Extract the (x, y) coordinate from the center of the cell holding the provided text.  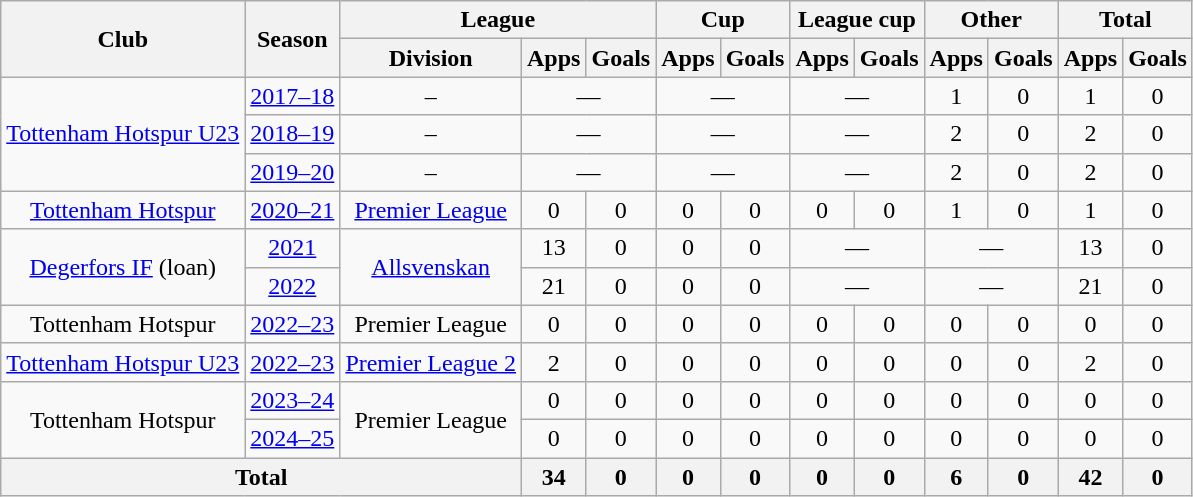
34 (554, 477)
Club (123, 39)
2024–25 (292, 438)
Other (991, 20)
2022 (292, 286)
2019–20 (292, 172)
Division (431, 58)
6 (956, 477)
League cup (857, 20)
2017–18 (292, 96)
2020–21 (292, 210)
2021 (292, 248)
2023–24 (292, 400)
Cup (723, 20)
Season (292, 39)
Premier League 2 (431, 362)
2018–19 (292, 134)
42 (1090, 477)
Degerfors IF (loan) (123, 267)
Allsvenskan (431, 267)
League (498, 20)
